For the text-containing cell, return its midpoint in [X, Y] coordinate format. 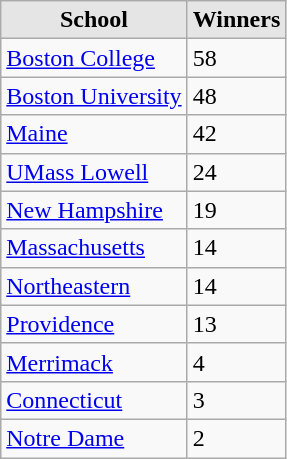
Northeastern [94, 286]
School [94, 20]
UMass Lowell [94, 172]
24 [236, 172]
Notre Dame [94, 438]
New Hampshire [94, 210]
48 [236, 96]
Winners [236, 20]
58 [236, 58]
Merrimack [94, 362]
4 [236, 362]
13 [236, 324]
42 [236, 134]
Connecticut [94, 400]
Maine [94, 134]
Massachusetts [94, 248]
2 [236, 438]
Boston College [94, 58]
Providence [94, 324]
3 [236, 400]
19 [236, 210]
Boston University [94, 96]
